Scan for the cell matching the given text and deliver its (x, y) coordinate at center. 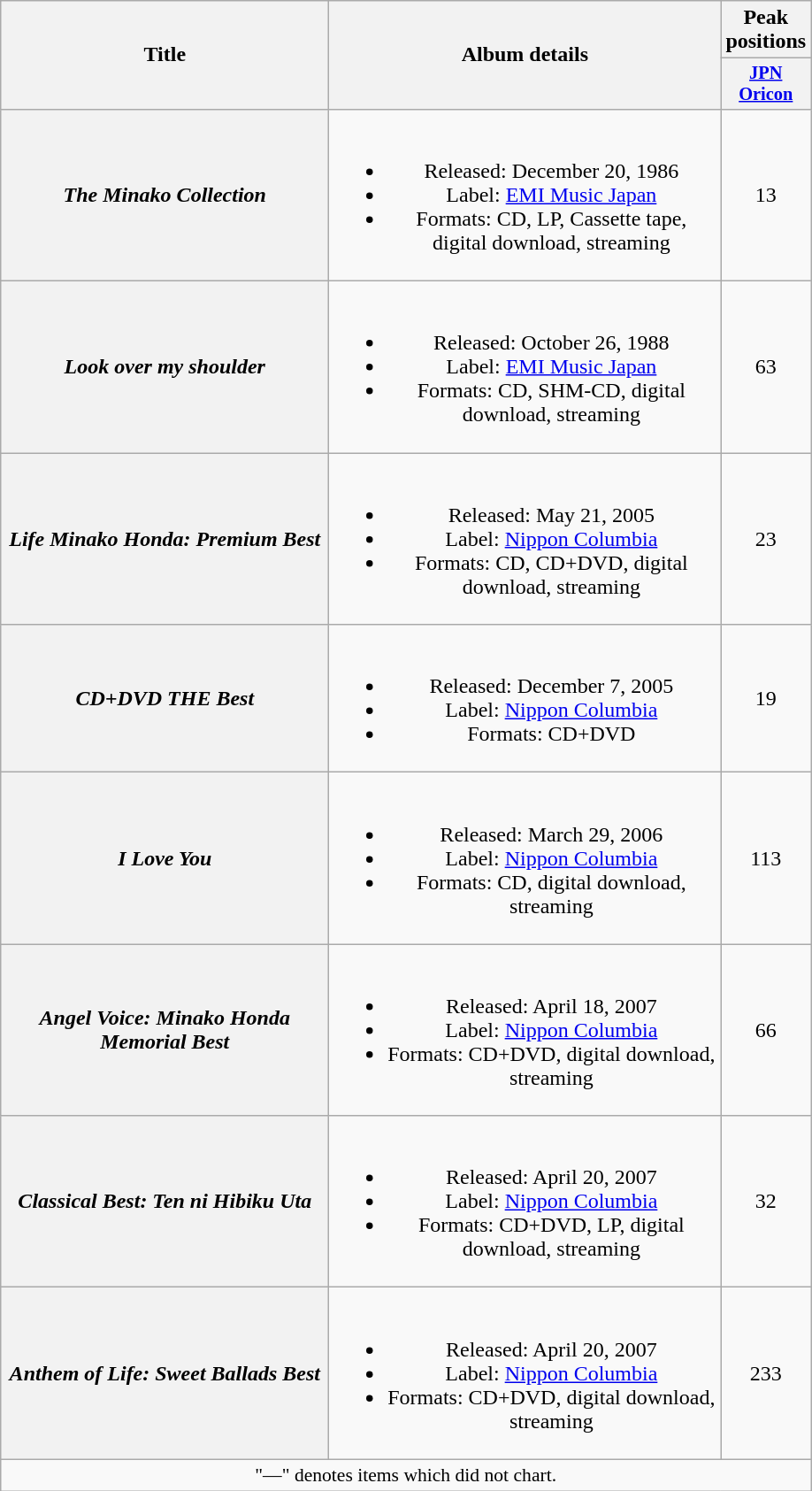
Anthem of Life: Sweet Ballads Best (165, 1373)
32 (766, 1202)
Title (165, 55)
Peak positions (766, 30)
66 (766, 1030)
Released: April 20, 2007Label: Nippon ColumbiaFormats: CD+DVD, digital download, streaming (525, 1373)
Released: March 29, 2006Label: Nippon ColumbiaFormats: CD, digital download, streaming (525, 858)
19 (766, 699)
Released: December 20, 1986Label: EMI Music JapanFormats: CD, LP, Cassette tape, digital download, streaming (525, 195)
The Minako Collection (165, 195)
I Love You (165, 858)
Released: April 18, 2007Label: Nippon ColumbiaFormats: CD+DVD, digital download, streaming (525, 1030)
Look over my shoulder (165, 367)
Released: December 7, 2005Label: Nippon ColumbiaFormats: CD+DVD (525, 699)
113 (766, 858)
63 (766, 367)
Angel Voice: Minako Honda Memorial Best (165, 1030)
"—" denotes items which did not chart. (406, 1475)
Album details (525, 55)
JPNOricon (766, 84)
233 (766, 1373)
23 (766, 539)
CD+DVD THE Best (165, 699)
Released: April 20, 2007Label: Nippon ColumbiaFormats: CD+DVD, LP, digital download, streaming (525, 1202)
13 (766, 195)
Released: May 21, 2005Label: Nippon ColumbiaFormats: CD, CD+DVD, digital download, streaming (525, 539)
Classical Best: Ten ni Hibiku Uta (165, 1202)
Released: October 26, 1988Label: EMI Music JapanFormats: CD, SHM-CD, digital download, streaming (525, 367)
Life Minako Honda: Premium Best (165, 539)
